Locate the cell with the specified text and output its (X, Y) center coordinate. 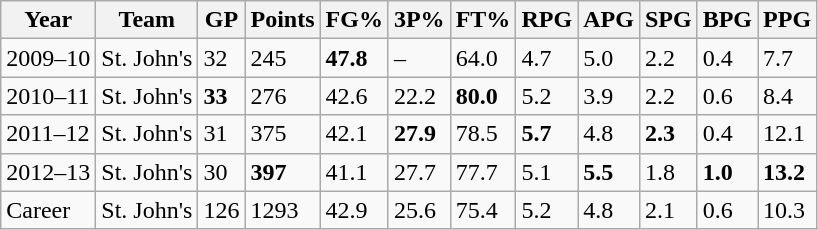
3P% (419, 20)
3.9 (609, 96)
78.5 (483, 134)
5.7 (547, 134)
25.6 (419, 210)
276 (282, 96)
2011–12 (48, 134)
RPG (547, 20)
Team (147, 20)
Career (48, 210)
GP (222, 20)
8.4 (788, 96)
5.5 (609, 172)
80.0 (483, 96)
30 (222, 172)
Year (48, 20)
42.1 (354, 134)
77.7 (483, 172)
APG (609, 20)
42.6 (354, 96)
126 (222, 210)
FT% (483, 20)
75.4 (483, 210)
1293 (282, 210)
FG% (354, 20)
47.8 (354, 58)
2012–13 (48, 172)
42.9 (354, 210)
4.7 (547, 58)
7.7 (788, 58)
SPG (668, 20)
2009–10 (48, 58)
64.0 (483, 58)
31 (222, 134)
1.8 (668, 172)
27.9 (419, 134)
33 (222, 96)
12.1 (788, 134)
5.0 (609, 58)
BPG (727, 20)
245 (282, 58)
2.1 (668, 210)
375 (282, 134)
397 (282, 172)
32 (222, 58)
10.3 (788, 210)
41.1 (354, 172)
13.2 (788, 172)
2010–11 (48, 96)
22.2 (419, 96)
PPG (788, 20)
27.7 (419, 172)
5.1 (547, 172)
– (419, 58)
Points (282, 20)
1.0 (727, 172)
2.3 (668, 134)
